Detect which cell encompasses the target text, then output its (X, Y) center coordinate. 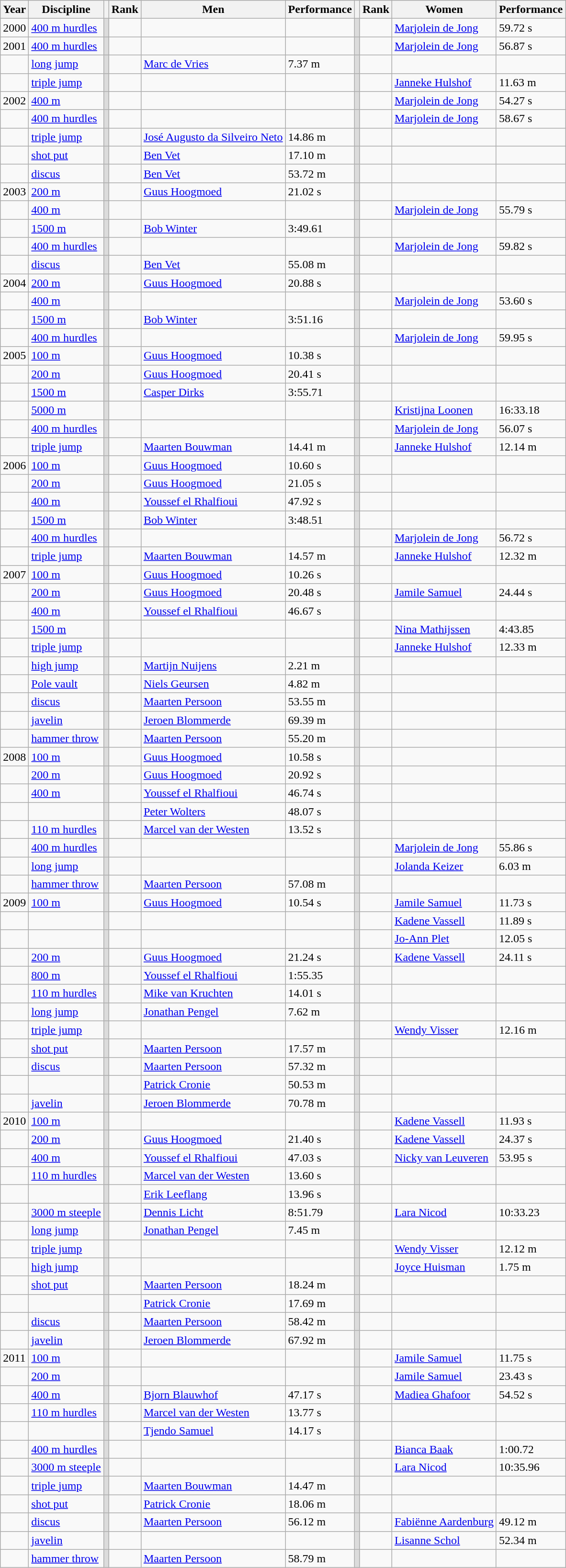
2001 (14, 46)
Tjendo Samuel (213, 1431)
12.14 m (531, 447)
1.75 m (531, 1267)
16:33.18 (531, 410)
53.95 s (531, 1158)
José Augusto da Silveiro Neto (213, 137)
20.88 s (320, 283)
3:55.71 (320, 392)
53.55 m (320, 702)
20.48 s (320, 593)
21.40 s (320, 1139)
21.24 s (320, 957)
56.87 s (531, 46)
56.07 s (531, 429)
1:55.35 (320, 975)
5000 m (66, 410)
53.60 s (531, 301)
11.73 s (531, 902)
57.32 m (320, 1066)
13.52 s (320, 830)
800 m (66, 975)
49.12 m (531, 1522)
2000 (14, 28)
2.21 m (320, 666)
Marc de Vries (213, 64)
2009 (14, 902)
10:35.96 (531, 1467)
11.93 s (531, 1121)
24.11 s (531, 957)
47.92 s (320, 501)
Men (213, 10)
Madiea Ghafoor (444, 1395)
11.63 m (531, 82)
Lisanne Schol (444, 1540)
12.12 m (531, 1249)
10:33.23 (531, 1212)
47.03 s (320, 1158)
Bianca Baak (444, 1449)
2003 (14, 192)
Peter Wolters (213, 812)
Kristijna Loonen (444, 410)
14.57 m (320, 556)
14.86 m (320, 137)
2011 (14, 1358)
58.67 s (531, 119)
13.60 s (320, 1176)
Fabiënne Aardenburg (444, 1522)
58.42 m (320, 1321)
23.43 s (531, 1376)
Jolanda Keizer (444, 866)
13.96 s (320, 1194)
Women (444, 10)
14.17 s (320, 1431)
10.26 s (320, 575)
57.08 m (320, 884)
55.20 m (320, 738)
Mike van Kruchten (213, 993)
3:51.16 (320, 319)
Nicky van Leuveren (444, 1158)
2005 (14, 356)
2010 (14, 1121)
14.01 s (320, 993)
46.74 s (320, 793)
Pole vault (66, 684)
55.08 m (320, 265)
10.38 s (320, 356)
17.10 m (320, 155)
4:43.85 (531, 629)
69.39 m (320, 720)
Joyce Huisman (444, 1267)
54.27 s (531, 101)
2004 (14, 283)
59.82 s (531, 247)
12.33 m (531, 647)
56.12 m (320, 1522)
7.37 m (320, 64)
55.79 s (531, 210)
52.34 m (531, 1540)
54.52 s (531, 1395)
10.60 s (320, 465)
3:49.61 (320, 228)
2002 (14, 101)
58.79 m (320, 1558)
Dennis Licht (213, 1212)
47.17 s (320, 1395)
12.32 m (531, 556)
59.72 s (531, 28)
59.95 s (531, 338)
17.57 m (320, 1048)
7.45 m (320, 1230)
12.05 s (531, 939)
48.07 s (320, 812)
Erik Leeflang (213, 1194)
14.47 m (320, 1486)
46.67 s (320, 611)
55.86 s (531, 848)
53.72 m (320, 173)
21.05 s (320, 483)
Discipline (66, 10)
Bjorn Blauwhof (213, 1395)
11.75 s (531, 1358)
6.03 m (531, 866)
Casper Dirks (213, 392)
20.41 s (320, 374)
70.78 m (320, 1103)
Nina Mathijssen (444, 629)
Martijn Nuijens (213, 666)
11.89 s (531, 921)
4.82 m (320, 684)
56.72 s (531, 538)
Jo-Ann Plet (444, 939)
12.16 m (531, 1030)
10.54 s (320, 902)
14.41 m (320, 447)
2007 (14, 575)
13.77 s (320, 1413)
18.06 m (320, 1504)
17.69 m (320, 1303)
8:51.79 (320, 1212)
7.62 m (320, 1012)
24.37 s (531, 1139)
20.92 s (320, 775)
67.92 m (320, 1340)
Year (14, 10)
21.02 s (320, 192)
10.58 s (320, 756)
Niels Geursen (213, 684)
24.44 s (531, 593)
2008 (14, 756)
3:48.51 (320, 519)
1:00.72 (531, 1449)
18.24 m (320, 1285)
50.53 m (320, 1084)
2006 (14, 465)
